From the cell containing the given text, extract its center point as [x, y] coordinate. 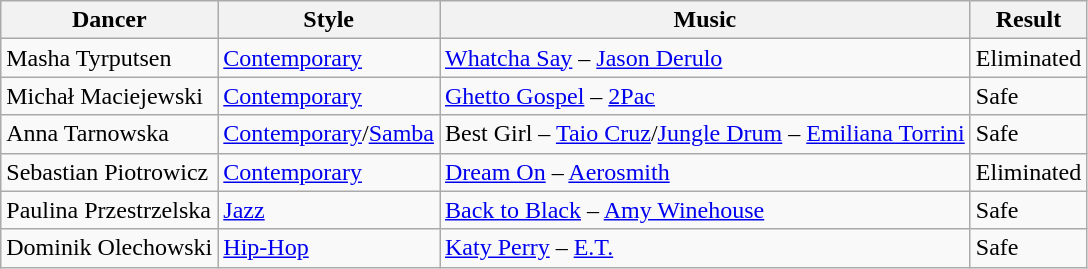
Contemporary/Samba [329, 134]
Whatcha Say – Jason Derulo [706, 58]
Anna Tarnowska [110, 134]
Music [706, 20]
Michał Maciejewski [110, 96]
Hip-Hop [329, 248]
Jazz [329, 210]
Dominik Olechowski [110, 248]
Ghetto Gospel – 2Pac [706, 96]
Dancer [110, 20]
Best Girl – Taio Cruz/Jungle Drum – Emiliana Torrini [706, 134]
Dream On – Aerosmith [706, 172]
Style [329, 20]
Back to Black – Amy Winehouse [706, 210]
Masha Tyrputsen [110, 58]
Paulina Przestrzelska [110, 210]
Result [1028, 20]
Katy Perry – E.T. [706, 248]
Sebastian Piotrowicz [110, 172]
